Return (x, y) of the center of cell containing provided text 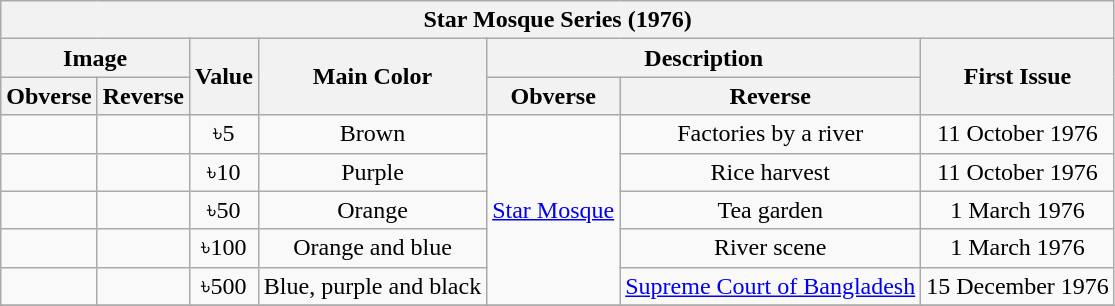
First Issue (1018, 77)
Main Color (372, 77)
Value (224, 77)
৳50 (224, 210)
Factories by a river (770, 134)
Brown (372, 134)
৳10 (224, 172)
Star Mosque Series (1976) (558, 20)
Purple (372, 172)
Orange (372, 210)
Supreme Court of Bangladesh (770, 286)
Orange and blue (372, 248)
Star Mosque (554, 210)
Tea garden (770, 210)
Blue, purple and black (372, 286)
Image (96, 58)
৳100 (224, 248)
Description (704, 58)
River scene (770, 248)
৳500 (224, 286)
৳5 (224, 134)
15 December 1976 (1018, 286)
Rice harvest (770, 172)
